Determine the (x, y) coordinate at the center of the cell enclosing the given text.  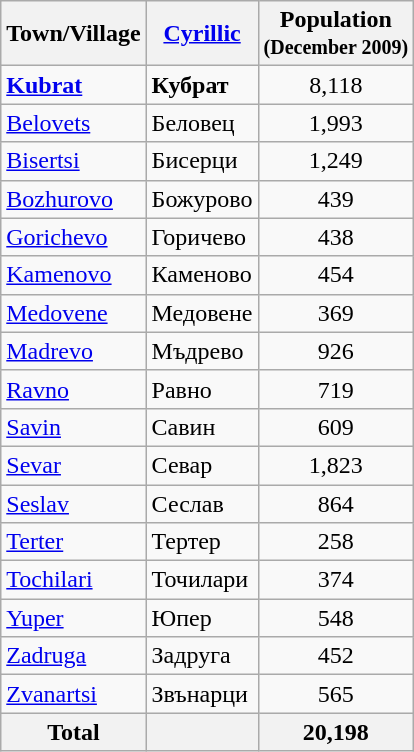
Kamenovo (74, 275)
Terter (74, 542)
Юпер (202, 618)
609 (336, 427)
Божурово (202, 199)
Madrevo (74, 351)
8,118 (336, 85)
Звънарци (202, 694)
Population(December 2009) (336, 34)
20,198 (336, 732)
Seslav (74, 503)
439 (336, 199)
Medovene (74, 313)
258 (336, 542)
Медовене (202, 313)
Бисерци (202, 161)
548 (336, 618)
Zvanartsi (74, 694)
719 (336, 389)
Горичево (202, 237)
Каменово (202, 275)
438 (336, 237)
1,249 (336, 161)
454 (336, 275)
Точилари (202, 580)
Севар (202, 465)
Yuper (74, 618)
Мъдрево (202, 351)
Tochilari (74, 580)
Belovets (74, 123)
Zadruga (74, 656)
Savin (74, 427)
Total (74, 732)
369 (336, 313)
Задруга (202, 656)
Gorichevo (74, 237)
Сеслав (202, 503)
374 (336, 580)
565 (336, 694)
Савин (202, 427)
1,993 (336, 123)
Kubrat (74, 85)
Равно (202, 389)
Тертер (202, 542)
1,823 (336, 465)
Ravno (74, 389)
Cyrillic (202, 34)
Sevar (74, 465)
926 (336, 351)
Беловец (202, 123)
Кубрат (202, 85)
Town/Village (74, 34)
864 (336, 503)
Bisertsi (74, 161)
Bozhurovo (74, 199)
452 (336, 656)
